For the text-containing cell, return its midpoint in (x, y) coordinate format. 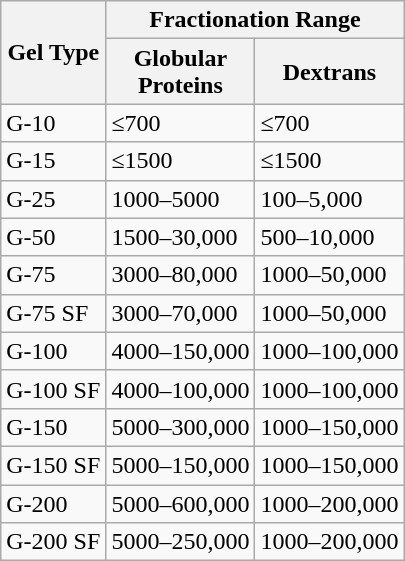
G-75 (54, 275)
1000–5000 (180, 199)
G-150 (54, 427)
G-200 SF (54, 542)
4000–150,000 (180, 351)
500–10,000 (330, 237)
3000–80,000 (180, 275)
5000–250,000 (180, 542)
5000–150,000 (180, 465)
G-50 (54, 237)
G-15 (54, 161)
G-150 SF (54, 465)
Gel Type (54, 52)
G-100 SF (54, 389)
GlobularProteins (180, 72)
5000–600,000 (180, 503)
G-75 SF (54, 313)
100–5,000 (330, 199)
4000–100,000 (180, 389)
Fractionation Range (255, 20)
1500–30,000 (180, 237)
G-10 (54, 123)
G-25 (54, 199)
Dextrans (330, 72)
3000–70,000 (180, 313)
G-100 (54, 351)
G-200 (54, 503)
5000–300,000 (180, 427)
